Capture the cell that displays the provided text and extract its [x, y] central coordinate. 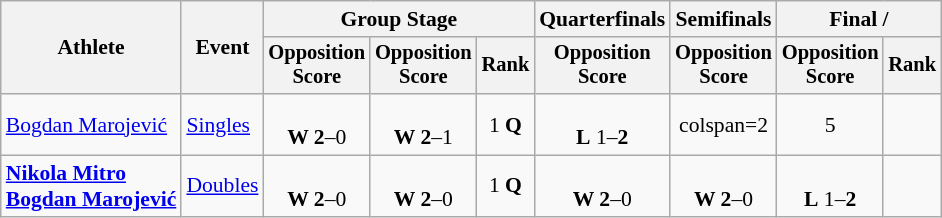
Bogdan Marojević [92, 124]
5 [830, 124]
Singles [222, 124]
Group Stage [398, 19]
Athlete [92, 48]
Nikola MitroBogdan Marojević [92, 186]
Quarterfinals [602, 19]
colspan=2 [724, 124]
Final / [859, 19]
W 2–1 [424, 124]
Semifinals [724, 19]
Event [222, 48]
Doubles [222, 186]
